Locate the cell with the specified text and output its (X, Y) center coordinate. 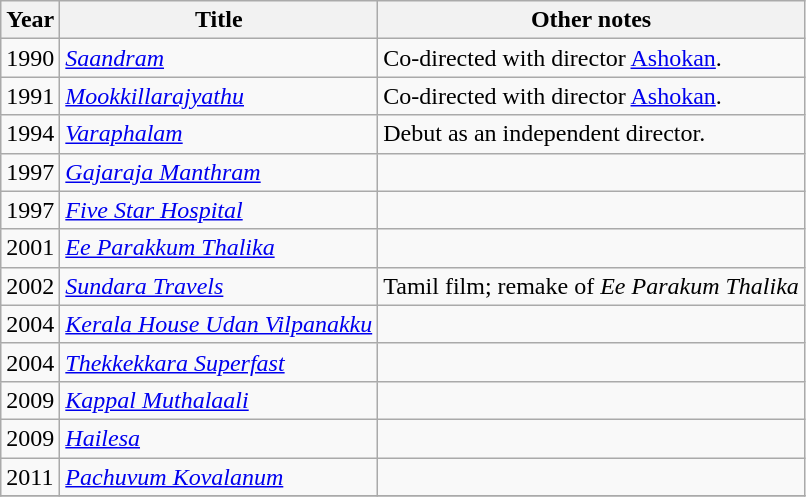
Pachuvum Kovalanum (219, 477)
Saandram (219, 58)
Sundara Travels (219, 286)
Varaphalam (219, 134)
2002 (30, 286)
1990 (30, 58)
Other notes (592, 20)
Ee Parakkum Thalika (219, 248)
Five Star Hospital (219, 210)
Tamil film; remake of Ee Parakum Thalika (592, 286)
1994 (30, 134)
Kerala House Udan Vilpanakku (219, 324)
Title (219, 20)
Kappal Muthalaali (219, 400)
2011 (30, 477)
1991 (30, 96)
Year (30, 20)
Hailesa (219, 438)
Debut as an independent director. (592, 134)
Gajaraja Manthram (219, 172)
2001 (30, 248)
Thekkekkara Superfast (219, 362)
Mookkillarajyathu (219, 96)
